Return the [x, y] coordinate for the center point of the cell that contains the specified text.  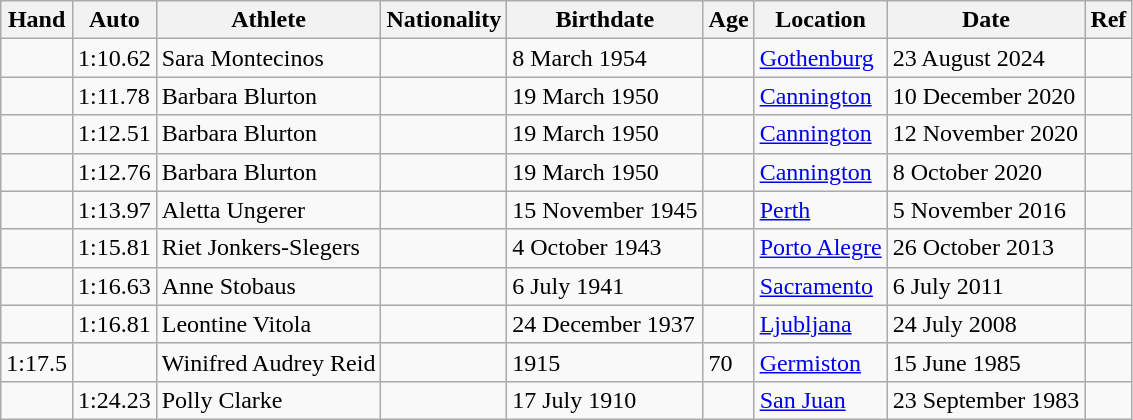
Gothenburg [820, 58]
23 August 2024 [986, 58]
Ljubljana [820, 324]
Ref [1108, 20]
1:17.5 [37, 362]
Porto Alegre [820, 248]
Age [728, 20]
6 July 1941 [605, 286]
San Juan [820, 400]
Polly Clarke [268, 400]
Riet Jonkers-Slegers [268, 248]
15 June 1985 [986, 362]
10 December 2020 [986, 96]
1:12.51 [114, 134]
Anne Stobaus [268, 286]
Athlete [268, 20]
24 July 2008 [986, 324]
1:10.62 [114, 58]
70 [728, 362]
23 September 1983 [986, 400]
Birthdate [605, 20]
6 July 2011 [986, 286]
Nationality [444, 20]
1:11.78 [114, 96]
Perth [820, 210]
24 December 1937 [605, 324]
Sacramento [820, 286]
4 October 1943 [605, 248]
8 March 1954 [605, 58]
15 November 1945 [605, 210]
Leontine Vitola [268, 324]
Date [986, 20]
Germiston [820, 362]
1915 [605, 362]
Aletta Ungerer [268, 210]
Sara Montecinos [268, 58]
1:16.81 [114, 324]
Winifred Audrey Reid [268, 362]
17 July 1910 [605, 400]
1:13.97 [114, 210]
1:16.63 [114, 286]
Hand [37, 20]
Location [820, 20]
1:12.76 [114, 172]
12 November 2020 [986, 134]
1:24.23 [114, 400]
1:15.81 [114, 248]
26 October 2013 [986, 248]
Auto [114, 20]
8 October 2020 [986, 172]
5 November 2016 [986, 210]
